Search for the cell housing the specified text and yield its [x, y] center coordinate. 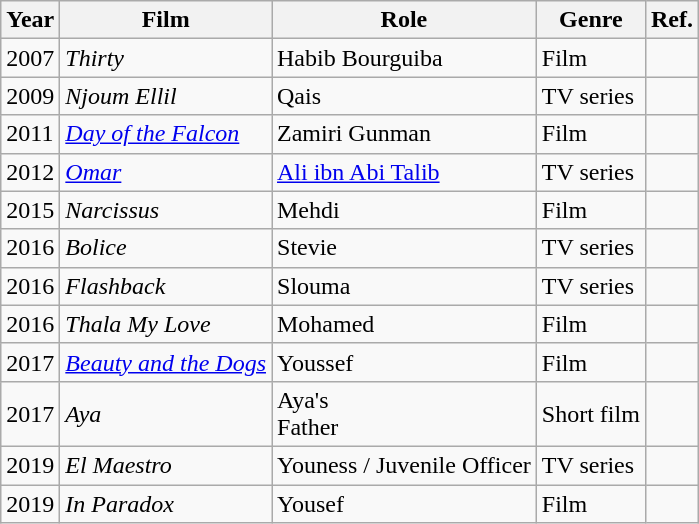
Omar [166, 172]
Yousef [404, 503]
Mohamed [404, 324]
Zamiri Gunman [404, 134]
Youssef [404, 362]
Njoum Ellil [166, 96]
Narcissus [166, 210]
Thirty [166, 58]
Slouma [404, 286]
2012 [30, 172]
2009 [30, 96]
Qais [404, 96]
Ref. [672, 20]
Youness / Juvenile Officer [404, 465]
Bolice [166, 248]
Year [30, 20]
Role [404, 20]
Short film [590, 414]
Ali ibn Abi Talib [404, 172]
Flashback [166, 286]
El Maestro [166, 465]
Genre [590, 20]
Day of the Falcon [166, 134]
Aya'sFather [404, 414]
2007 [30, 58]
Aya [166, 414]
Habib Bourguiba [404, 58]
2011 [30, 134]
Thala My Love [166, 324]
In Paradox [166, 503]
Mehdi [404, 210]
Stevie [404, 248]
2015 [30, 210]
Beauty and the Dogs [166, 362]
